Find where the given text appears and provide that cell's center as [X, Y] coordinate. 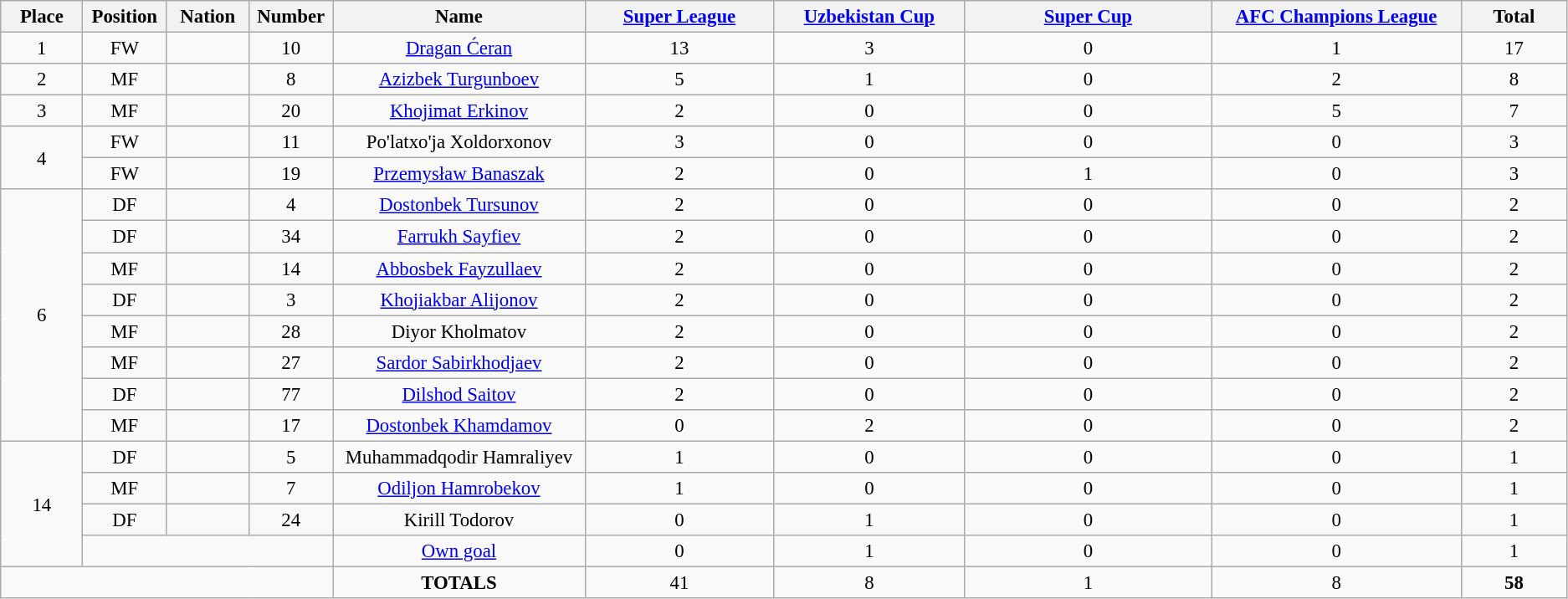
Super Cup [1088, 17]
41 [679, 583]
AFC Champions League [1336, 17]
Przemysław Banaszak [459, 174]
Name [459, 17]
Diyor Kholmatov [459, 331]
Dragan Ćeran [459, 49]
Khojiakbar Alijonov [459, 299]
19 [291, 174]
Po'latxo'ja Xoldorxonov [459, 142]
Kirill Todorov [459, 520]
24 [291, 520]
Own goal [459, 551]
Dostonbek Khamdamov [459, 426]
58 [1514, 583]
20 [291, 111]
27 [291, 362]
Khojimat Erkinov [459, 111]
Dilshod Saitov [459, 394]
Nation [208, 17]
Farrukh Sayfiev [459, 237]
TOTALS [459, 583]
77 [291, 394]
Abbosbek Fayzullaev [459, 269]
11 [291, 142]
34 [291, 237]
Position [125, 17]
Uzbekistan Cup [869, 17]
28 [291, 331]
Dostonbek Tursunov [459, 205]
Sardor Sabirkhodjaev [459, 362]
10 [291, 49]
Azizbek Turgunboev [459, 79]
Muhammadqodir Hamraliyev [459, 457]
13 [679, 49]
Total [1514, 17]
Odiljon Hamrobekov [459, 489]
Place [42, 17]
6 [42, 315]
Super League [679, 17]
Number [291, 17]
